Search for the cell housing the specified text and yield its [X, Y] center coordinate. 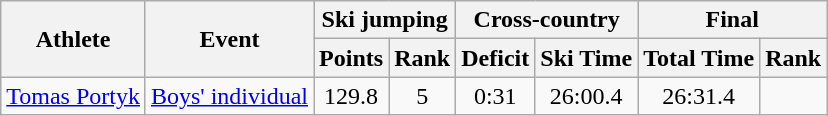
26:31.4 [699, 96]
Deficit [496, 58]
Points [352, 58]
Boys' individual [229, 96]
0:31 [496, 96]
Athlete [74, 39]
Tomas Portyk [74, 96]
5 [422, 96]
Event [229, 39]
Ski Time [586, 58]
Final [732, 20]
129.8 [352, 96]
Ski jumping [385, 20]
Cross-country [547, 20]
26:00.4 [586, 96]
Total Time [699, 58]
